Detect which cell encompasses the target text, then output its [x, y] center coordinate. 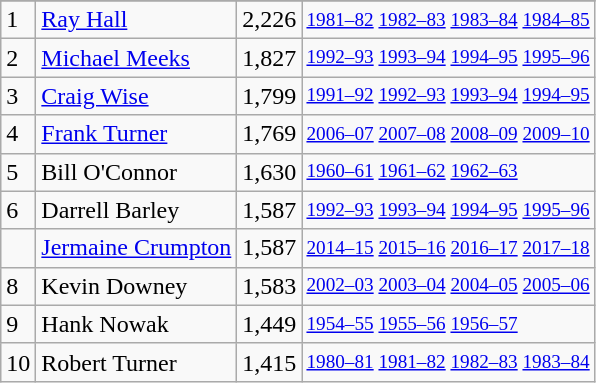
1,583 [270, 286]
1980–81 1981–82 1982–83 1983–84 [448, 362]
Hank Nowak [136, 324]
1960–61 1961–62 1962–63 [448, 172]
2006–07 2007–08 2008–09 2009–10 [448, 134]
1981–82 1982–83 1983–84 1984–85 [448, 20]
Bill O'Connor [136, 172]
1 [18, 20]
1,769 [270, 134]
1991–92 1992–93 1993–94 1994–95 [448, 96]
10 [18, 362]
Jermaine Crumpton [136, 248]
Craig Wise [136, 96]
Frank Turner [136, 134]
2,226 [270, 20]
1,449 [270, 324]
1,630 [270, 172]
Robert Turner [136, 362]
5 [18, 172]
Ray Hall [136, 20]
3 [18, 96]
2 [18, 58]
Kevin Downey [136, 286]
6 [18, 210]
1,415 [270, 362]
8 [18, 286]
2014–15 2015–16 2016–17 2017–18 [448, 248]
Michael Meeks [136, 58]
1,827 [270, 58]
1,799 [270, 96]
1954–55 1955–56 1956–57 [448, 324]
4 [18, 134]
9 [18, 324]
2002–03 2003–04 2004–05 2005–06 [448, 286]
Darrell Barley [136, 210]
